From the cell containing the given text, extract its center point as [X, Y] coordinate. 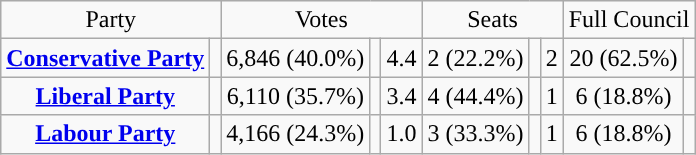
Liberal Party [106, 96]
6,110 (35.7%) [296, 96]
1.0 [402, 134]
4.4 [402, 58]
3.4 [402, 96]
2 [552, 58]
20 (62.5%) [624, 58]
Full Council [629, 20]
2 (22.2%) [476, 58]
4,166 (24.3%) [296, 134]
Conservative Party [106, 58]
3 (33.3%) [476, 134]
Labour Party [106, 134]
4 (44.4%) [476, 96]
Party [111, 20]
Votes [322, 20]
Seats [492, 20]
6,846 (40.0%) [296, 58]
